Extract the [X, Y] coordinate from the center of the cell holding the provided text.  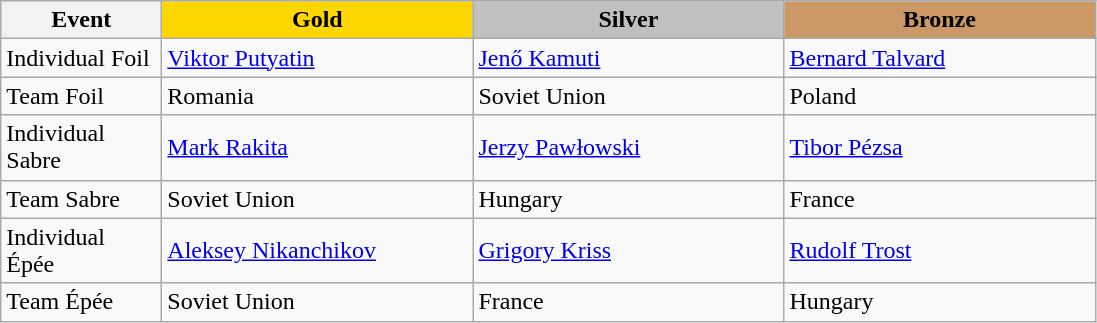
Individual Sabre [82, 148]
Tibor Pézsa [940, 148]
Mark Rakita [318, 148]
Team Épée [82, 302]
Bernard Talvard [940, 58]
Aleksey Nikanchikov [318, 250]
Viktor Putyatin [318, 58]
Event [82, 20]
Jerzy Pawłowski [628, 148]
Team Sabre [82, 199]
Jenő Kamuti [628, 58]
Individual Épée [82, 250]
Individual Foil [82, 58]
Gold [318, 20]
Romania [318, 96]
Poland [940, 96]
Rudolf Trost [940, 250]
Grigory Kriss [628, 250]
Silver [628, 20]
Team Foil [82, 96]
Bronze [940, 20]
